Capture the cell that displays the provided text and extract its (X, Y) central coordinate. 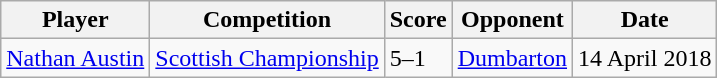
Dumbarton (512, 58)
Competition (267, 20)
Date (645, 20)
Scottish Championship (267, 58)
Player (76, 20)
5–1 (418, 58)
Nathan Austin (76, 58)
Score (418, 20)
Opponent (512, 20)
14 April 2018 (645, 58)
